Output the [x, y] coordinate of the center of the cell containing the given text.  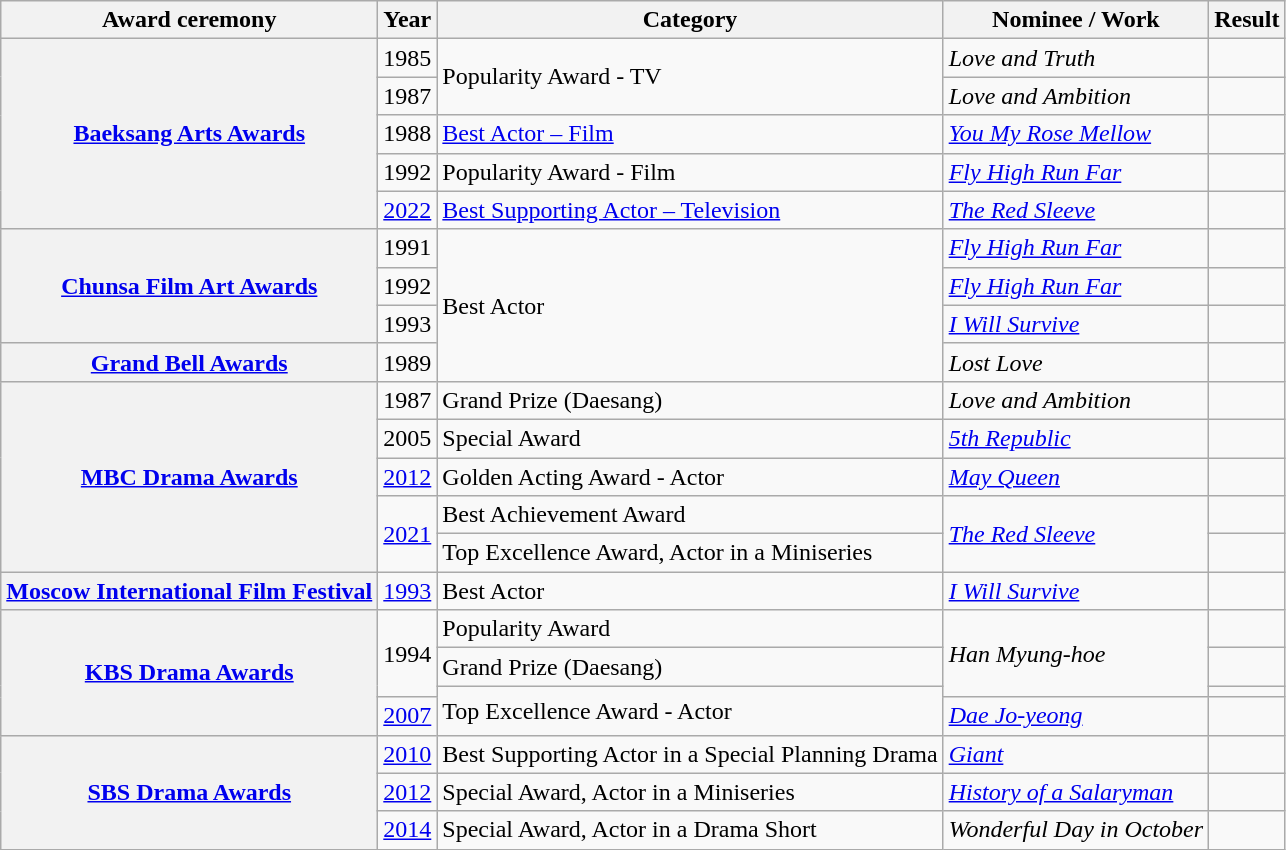
1994 [408, 654]
2021 [408, 534]
Chunsa Film Art Awards [190, 286]
Golden Acting Award - Actor [690, 477]
Award ceremony [190, 20]
Best Actor – Film [690, 134]
Best Supporting Actor in a Special Planning Drama [690, 754]
Category [690, 20]
Best Achievement Award [690, 515]
2022 [408, 210]
2005 [408, 438]
Popularity Award - Film [690, 172]
Popularity Award [690, 629]
Best Supporting Actor – Television [690, 210]
Grand Bell Awards [190, 362]
Top Excellence Award, Actor in a Miniseries [690, 553]
2014 [408, 830]
May Queen [1076, 477]
History of a Salaryman [1076, 792]
Han Myung-hoe [1076, 654]
MBC Drama Awards [190, 476]
SBS Drama Awards [190, 792]
2010 [408, 754]
1988 [408, 134]
Dae Jo-yeong [1076, 716]
Special Award, Actor in a Miniseries [690, 792]
Baeksang Arts Awards [190, 134]
1985 [408, 58]
Popularity Award - TV [690, 77]
5th Republic [1076, 438]
Love and Truth [1076, 58]
Moscow International Film Festival [190, 591]
1991 [408, 248]
Giant [1076, 754]
Wonderful Day in October [1076, 830]
You My Rose Mellow [1076, 134]
Nominee / Work [1076, 20]
Result [1247, 20]
2007 [408, 716]
KBS Drama Awards [190, 672]
1989 [408, 362]
Top Excellence Award - Actor [690, 710]
Special Award [690, 438]
Special Award, Actor in a Drama Short [690, 830]
Year [408, 20]
Lost Love [1076, 362]
